Return (X, Y) of the center of cell containing provided text 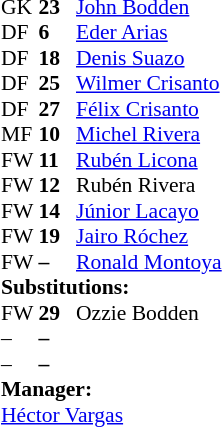
Denis Suazo (149, 58)
10 (57, 135)
18 (57, 58)
14 (57, 211)
Substitutions: (112, 287)
Michel Rivera (149, 135)
Manager: (112, 389)
12 (57, 185)
Júnior Lacayo (149, 211)
Ozzie Bodden (149, 313)
Félix Crisanto (149, 109)
25 (57, 83)
Rubén Rivera (149, 185)
Ronald Montoya (149, 262)
27 (57, 109)
MF (20, 135)
Eder Arias (149, 33)
29 (57, 313)
11 (57, 160)
Jairo Róchez (149, 237)
19 (57, 237)
6 (57, 33)
Rubén Licona (149, 160)
Wilmer Crisanto (149, 83)
